Return the [x, y] coordinate for the center point of the cell that contains the specified text.  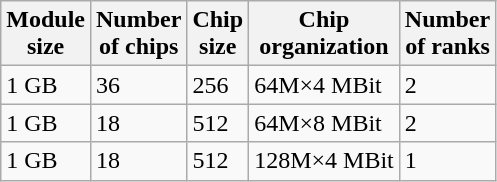
128M×4 MBit [324, 161]
Chipsize [218, 34]
64M×8 MBit [324, 123]
256 [218, 85]
36 [138, 85]
Numberof chips [138, 34]
Chiporganization [324, 34]
Modulesize [46, 34]
64M×4 MBit [324, 85]
1 [447, 161]
Numberof ranks [447, 34]
